Pinpoint the cell where the given text exists, returning its [X, Y] midpoint coordinate. 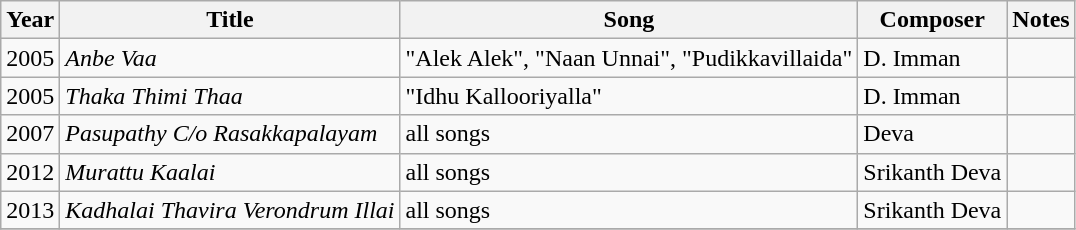
2007 [30, 134]
Pasupathy C/o Rasakkapalayam [230, 134]
Song [629, 20]
Deva [932, 134]
"Alek Alek", "Naan Unnai", "Pudikkavillaida" [629, 58]
2013 [30, 210]
Year [30, 20]
"Idhu Kallooriyalla" [629, 96]
Anbe Vaa [230, 58]
Murattu Kaalai [230, 172]
2012 [30, 172]
Thaka Thimi Thaa [230, 96]
Kadhalai Thavira Verondrum Illai [230, 210]
Composer [932, 20]
Title [230, 20]
Notes [1041, 20]
